Return the (x, y) coordinate for the center point of the cell that contains the specified text.  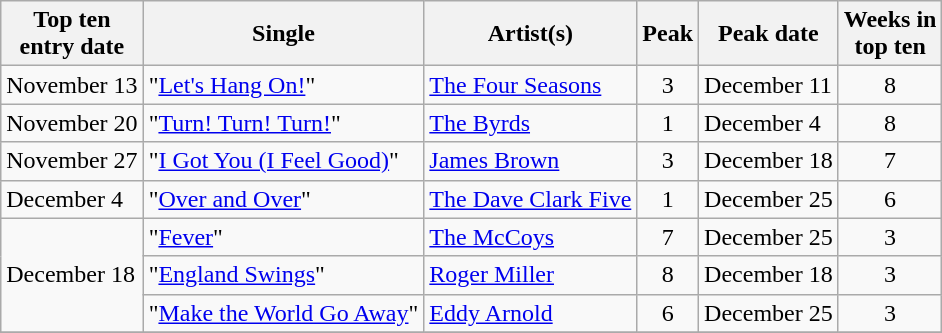
Weeks intop ten (890, 34)
"Fever" (284, 237)
Eddy Arnold (530, 313)
The Four Seasons (530, 85)
Artist(s) (530, 34)
Peak (668, 34)
Peak date (769, 34)
"England Swings" (284, 275)
December 11 (769, 85)
Single (284, 34)
"Let's Hang On!" (284, 85)
Top tenentry date (72, 34)
Roger Miller (530, 275)
November 13 (72, 85)
"Turn! Turn! Turn!" (284, 123)
"Over and Over" (284, 199)
James Brown (530, 161)
November 27 (72, 161)
The Byrds (530, 123)
"Make the World Go Away" (284, 313)
The Dave Clark Five (530, 199)
"I Got You (I Feel Good)" (284, 161)
The McCoys (530, 237)
November 20 (72, 123)
